Detect which cell encompasses the target text, then output its (x, y) center coordinate. 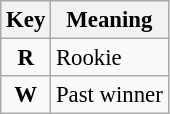
Key (26, 20)
R (26, 58)
Rookie (110, 58)
Past winner (110, 95)
Meaning (110, 20)
W (26, 95)
